From the cell containing the given text, extract its center point as (x, y) coordinate. 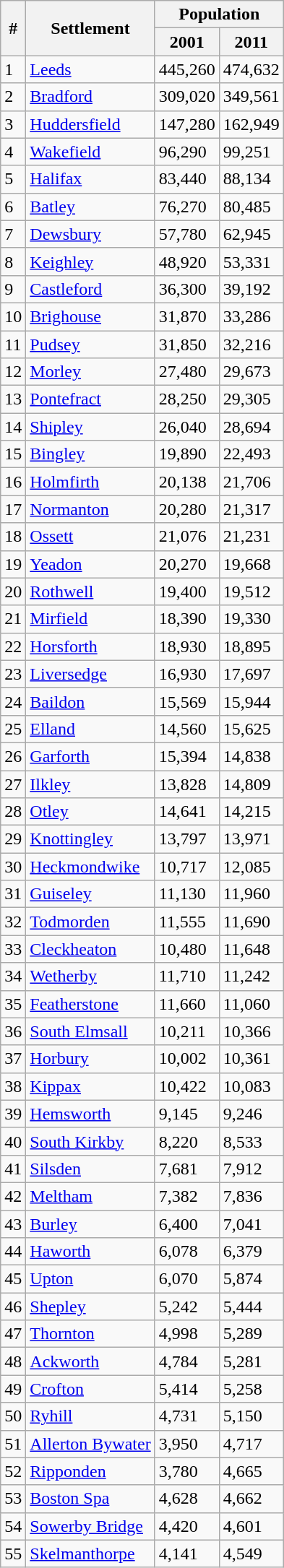
Brighouse (90, 316)
Silsden (90, 1169)
Batley (90, 207)
17,697 (251, 674)
10 (13, 316)
28,250 (186, 399)
Skelmanthorpe (90, 1554)
4,662 (251, 1499)
37 (13, 1059)
8,533 (251, 1141)
Ackworth (90, 1361)
10,361 (251, 1059)
41 (13, 1169)
36 (13, 1031)
12,085 (251, 867)
Leeds (90, 69)
19,512 (251, 592)
29,673 (251, 372)
29 (13, 839)
76,270 (186, 207)
22 (13, 646)
Halifax (90, 179)
Baildon (90, 701)
14 (13, 427)
Featherstone (90, 1004)
4,717 (251, 1444)
Population (219, 14)
21 (13, 619)
6,379 (251, 1252)
Knottingley (90, 839)
15,394 (186, 756)
445,260 (186, 69)
31,850 (186, 345)
47 (13, 1334)
3,780 (186, 1471)
Garforth (90, 756)
13,971 (251, 839)
46 (13, 1307)
Otley (90, 812)
8 (13, 261)
29,305 (251, 399)
10,002 (186, 1059)
14,809 (251, 784)
South Kirkby (90, 1141)
4,549 (251, 1554)
Haworth (90, 1252)
11,660 (186, 1004)
2011 (251, 42)
162,949 (251, 124)
10,717 (186, 867)
5,874 (251, 1279)
147,280 (186, 124)
2 (13, 97)
Mirfield (90, 619)
Todmorden (90, 922)
17 (13, 509)
10,083 (251, 1086)
Horsforth (90, 646)
21,317 (251, 509)
5,281 (251, 1361)
4 (13, 152)
5 (13, 179)
16,930 (186, 674)
36,300 (186, 289)
45 (13, 1279)
28 (13, 812)
4,601 (251, 1526)
Huddersfield (90, 124)
21,706 (251, 482)
11,555 (186, 922)
88,134 (251, 179)
55 (13, 1554)
28,694 (251, 427)
Yeadon (90, 564)
20,280 (186, 509)
15,944 (251, 701)
Shipley (90, 427)
10,366 (251, 1031)
Elland (90, 729)
Dewsbury (90, 234)
11,060 (251, 1004)
5,258 (251, 1389)
44 (13, 1252)
21,076 (186, 537)
14,641 (186, 812)
80,485 (251, 207)
13 (13, 399)
14,560 (186, 729)
31 (13, 894)
19,400 (186, 592)
Cleckheaton (90, 949)
30 (13, 867)
49 (13, 1389)
9,145 (186, 1114)
10,211 (186, 1031)
1 (13, 69)
15,569 (186, 701)
5,289 (251, 1334)
18 (13, 537)
7,836 (251, 1196)
99,251 (251, 152)
7,912 (251, 1169)
42 (13, 1196)
Thornton (90, 1334)
18,390 (186, 619)
21,231 (251, 537)
35 (13, 1004)
57,780 (186, 234)
9 (13, 289)
Liversedge (90, 674)
Burley (90, 1224)
2001 (186, 42)
6 (13, 207)
15 (13, 454)
7 (13, 234)
349,561 (251, 97)
Ripponden (90, 1471)
Pontefract (90, 399)
Wetherby (90, 976)
Ossett (90, 537)
5,150 (251, 1416)
13,828 (186, 784)
27,480 (186, 372)
19,890 (186, 454)
Sowerby Bridge (90, 1526)
34 (13, 976)
24 (13, 701)
15,625 (251, 729)
Rothwell (90, 592)
South Elmsall (90, 1031)
50 (13, 1416)
4,628 (186, 1499)
11 (13, 345)
18,895 (251, 646)
# (13, 28)
53,331 (251, 261)
39 (13, 1114)
6,400 (186, 1224)
Keighley (90, 261)
27 (13, 784)
19,330 (251, 619)
Pudsey (90, 345)
14,215 (251, 812)
7,382 (186, 1196)
33,286 (251, 316)
53 (13, 1499)
10,422 (186, 1086)
4,420 (186, 1526)
19 (13, 564)
11,690 (251, 922)
11,960 (251, 894)
5,444 (251, 1307)
12 (13, 372)
6,078 (186, 1252)
83,440 (186, 179)
4,731 (186, 1416)
Normanton (90, 509)
40 (13, 1141)
309,020 (186, 97)
26,040 (186, 427)
33 (13, 949)
Horbury (90, 1059)
Allerton Bywater (90, 1444)
Boston Spa (90, 1499)
31,870 (186, 316)
10,480 (186, 949)
51 (13, 1444)
14,838 (251, 756)
54 (13, 1526)
5,414 (186, 1389)
Shepley (90, 1307)
Kippax (90, 1086)
Upton (90, 1279)
9,246 (251, 1114)
Holmfirth (90, 482)
7,041 (251, 1224)
3 (13, 124)
Meltham (90, 1196)
7,681 (186, 1169)
20,270 (186, 564)
25 (13, 729)
Bingley (90, 454)
52 (13, 1471)
32 (13, 922)
5,242 (186, 1307)
48,920 (186, 261)
22,493 (251, 454)
Wakefield (90, 152)
20 (13, 592)
18,930 (186, 646)
Crofton (90, 1389)
4,784 (186, 1361)
32,216 (251, 345)
11,710 (186, 976)
62,945 (251, 234)
23 (13, 674)
16 (13, 482)
38 (13, 1086)
Hemsworth (90, 1114)
474,632 (251, 69)
19,668 (251, 564)
4,998 (186, 1334)
Guiseley (90, 894)
8,220 (186, 1141)
Castleford (90, 289)
4,665 (251, 1471)
43 (13, 1224)
Morley (90, 372)
48 (13, 1361)
3,950 (186, 1444)
20,138 (186, 482)
Ryhill (90, 1416)
13,797 (186, 839)
96,290 (186, 152)
Bradford (90, 97)
11,130 (186, 894)
Ilkley (90, 784)
6,070 (186, 1279)
Settlement (90, 28)
4,141 (186, 1554)
11,242 (251, 976)
Heckmondwike (90, 867)
39,192 (251, 289)
26 (13, 756)
11,648 (251, 949)
